Output the [X, Y] coordinate of the center of the cell containing the given text.  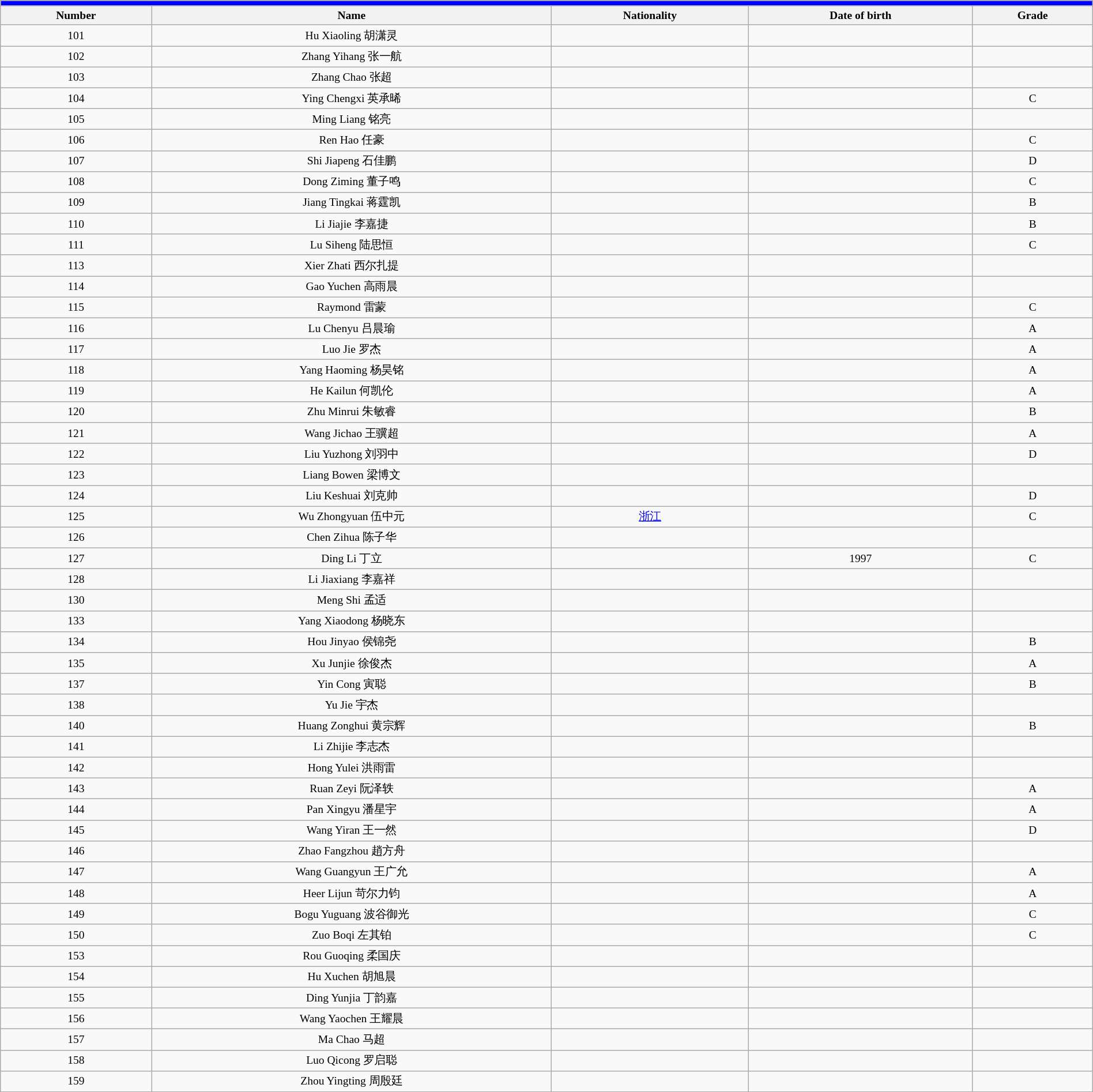
133 [76, 621]
149 [76, 914]
153 [76, 956]
Xier Zhati 西尔扎提 [352, 265]
107 [76, 161]
Lu Chenyu 吕晨瑜 [352, 328]
121 [76, 433]
Yu Jie 宇杰 [352, 705]
Raymond 雷蒙 [352, 307]
Ming Liang 铭亮 [352, 119]
101 [76, 35]
111 [76, 244]
1997 [860, 558]
Wang Yaochen 王耀晨 [352, 1019]
110 [76, 224]
159 [76, 1081]
123 [76, 475]
143 [76, 788]
Name [352, 15]
Zhou Yingting 周殷廷 [352, 1081]
Heer Lijun 苛尔力钧 [352, 893]
148 [76, 893]
Li Jiajie 李嘉捷 [352, 224]
140 [76, 726]
Jiang Tingkai 蒋霆凯 [352, 203]
138 [76, 705]
Liu Yuzhong 刘羽中 [352, 454]
150 [76, 935]
He Kailun 何凯伦 [352, 391]
135 [76, 663]
Meng Shi 孟适 [352, 600]
Hou Jinyao 侯锦尧 [352, 642]
157 [76, 1040]
Liu Keshuai 刘克帅 [352, 496]
120 [76, 412]
Hu Xiaoling 胡潇灵 [352, 35]
Lu Siheng 陆思恒 [352, 244]
Zhu Minrui 朱敏睿 [352, 412]
Li Zhijie 李志杰 [352, 747]
Shi Jiapeng 石佳鹏 [352, 161]
113 [76, 265]
Ding Yunjia 丁韵嘉 [352, 997]
Wang Guangyun 王广允 [352, 872]
Number [76, 15]
Rou Guoqing 柔国庆 [352, 956]
Zuo Boqi 左其铂 [352, 935]
137 [76, 684]
浙江 [650, 517]
114 [76, 287]
Ren Hao 任豪 [352, 140]
Liang Bowen 梁博文 [352, 475]
127 [76, 558]
105 [76, 119]
Ying Chengxi 英承晞 [352, 98]
156 [76, 1019]
Yin Cong 寅聪 [352, 684]
130 [76, 600]
Li Jiaxiang 李嘉祥 [352, 579]
Zhang Chao 张超 [352, 77]
142 [76, 767]
Luo Qicong 罗启聪 [352, 1060]
Wang Yiran 王一然 [352, 830]
104 [76, 98]
108 [76, 182]
144 [76, 809]
Ding Li 丁立 [352, 558]
Ma Chao 马超 [352, 1040]
Wang Jichao 王骥超 [352, 433]
147 [76, 872]
155 [76, 997]
124 [76, 496]
115 [76, 307]
Zhang Yihang 张一航 [352, 57]
134 [76, 642]
116 [76, 328]
106 [76, 140]
Ruan Zeyi 阮泽轶 [352, 788]
122 [76, 454]
Date of birth [860, 15]
128 [76, 579]
145 [76, 830]
Grade [1032, 15]
Yang Haoming 杨昊铭 [352, 370]
102 [76, 57]
Huang Zonghui 黄宗辉 [352, 726]
Hong Yulei 洪雨雷 [352, 767]
125 [76, 517]
117 [76, 349]
158 [76, 1060]
Luo Jie 罗杰 [352, 349]
Yang Xiaodong 杨晓东 [352, 621]
118 [76, 370]
Nationality [650, 15]
146 [76, 851]
103 [76, 77]
Xu Junjie 徐俊杰 [352, 663]
109 [76, 203]
Chen Zihua 陈子华 [352, 537]
154 [76, 977]
Zhao Fangzhou 趙方舟 [352, 851]
141 [76, 747]
Pan Xingyu 潘星宇 [352, 809]
119 [76, 391]
Dong Ziming 董子鸣 [352, 182]
Hu Xuchen 胡旭晨 [352, 977]
126 [76, 537]
Gao Yuchen 高雨晨 [352, 287]
Wu Zhongyuan 伍中元 [352, 517]
Bogu Yuguang 波谷御光 [352, 914]
